Identify which cell holds the provided text, then report its (x, y) central coordinate. 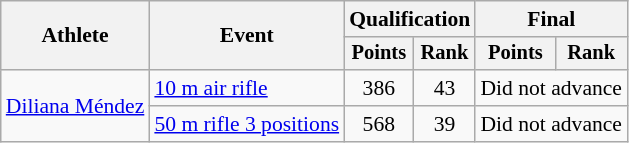
43 (444, 88)
39 (444, 124)
Event (246, 36)
50 m rifle 3 positions (246, 124)
Athlete (76, 36)
Diliana Méndez (76, 106)
568 (378, 124)
10 m air rifle (246, 88)
Final (551, 19)
Qualification (410, 19)
386 (378, 88)
